Scan for the cell matching the given text and deliver its (x, y) coordinate at center. 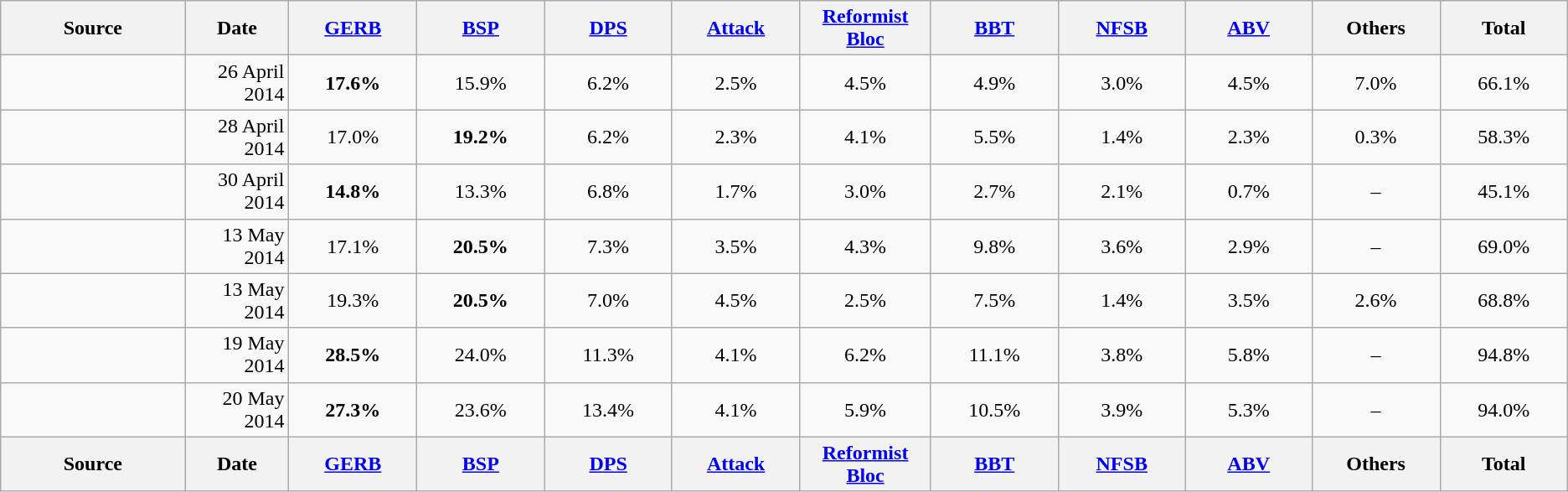
69.0% (1504, 246)
17.0% (353, 137)
26 April 2014 (237, 82)
94.0% (1504, 409)
68.8% (1504, 300)
28 April 2014 (237, 137)
4.9% (994, 82)
66.1% (1504, 82)
13.3% (481, 191)
11.3% (608, 355)
15.9% (481, 82)
20 May 2014 (237, 409)
45.1% (1504, 191)
24.0% (481, 355)
19 May 2014 (237, 355)
5.8% (1248, 355)
27.3% (353, 409)
23.6% (481, 409)
5.3% (1248, 409)
28.5% (353, 355)
17.1% (353, 246)
1.7% (735, 191)
6.8% (608, 191)
2.6% (1375, 300)
58.3% (1504, 137)
17.6% (353, 82)
2.1% (1122, 191)
94.8% (1504, 355)
11.1% (994, 355)
7.3% (608, 246)
3.6% (1122, 246)
19.2% (481, 137)
13.4% (608, 409)
3.9% (1122, 409)
0.7% (1248, 191)
5.9% (865, 409)
9.8% (994, 246)
10.5% (994, 409)
5.5% (994, 137)
0.3% (1375, 137)
3.8% (1122, 355)
19.3% (353, 300)
7.5% (994, 300)
2.9% (1248, 246)
30 April 2014 (237, 191)
4.3% (865, 246)
14.8% (353, 191)
2.7% (994, 191)
